Scan for the cell matching the given text and deliver its [X, Y] coordinate at center. 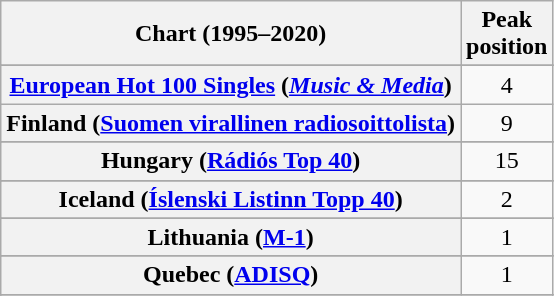
Hungary (Rádiós Top 40) [231, 161]
Peakposition [507, 34]
2 [507, 199]
Finland (Suomen virallinen radiosoittolista) [231, 123]
Chart (1995–2020) [231, 34]
4 [507, 85]
9 [507, 123]
Quebec (ADISQ) [231, 275]
European Hot 100 Singles (Music & Media) [231, 85]
Lithuania (M-1) [231, 237]
Iceland (Íslenski Listinn Topp 40) [231, 199]
15 [507, 161]
